For the text-containing cell, return its midpoint in (X, Y) coordinate format. 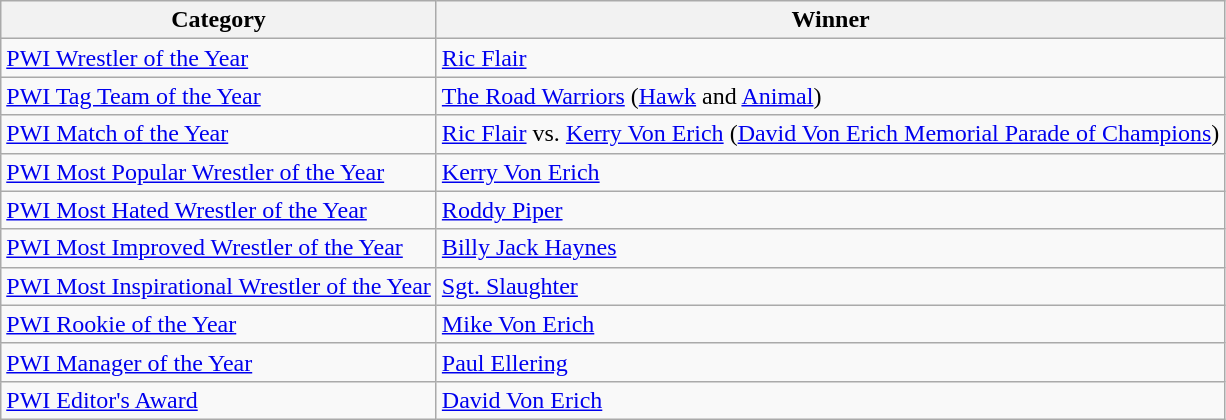
David Von Erich (830, 400)
PWI Most Popular Wrestler of the Year (219, 172)
PWI Wrestler of the Year (219, 58)
PWI Manager of the Year (219, 362)
PWI Tag Team of the Year (219, 96)
PWI Match of the Year (219, 134)
PWI Most Inspirational Wrestler of the Year (219, 286)
Sgt. Slaughter (830, 286)
PWI Rookie of the Year (219, 324)
Ric Flair (830, 58)
Mike Von Erich (830, 324)
Billy Jack Haynes (830, 248)
Paul Ellering (830, 362)
PWI Most Hated Wrestler of the Year (219, 210)
Ric Flair vs. Kerry Von Erich (David Von Erich Memorial Parade of Champions) (830, 134)
Winner (830, 20)
The Road Warriors (Hawk and Animal) (830, 96)
PWI Most Improved Wrestler of the Year (219, 248)
Roddy Piper (830, 210)
PWI Editor's Award (219, 400)
Category (219, 20)
Kerry Von Erich (830, 172)
